Determine the (X, Y) coordinate at the center of the cell enclosing the given text.  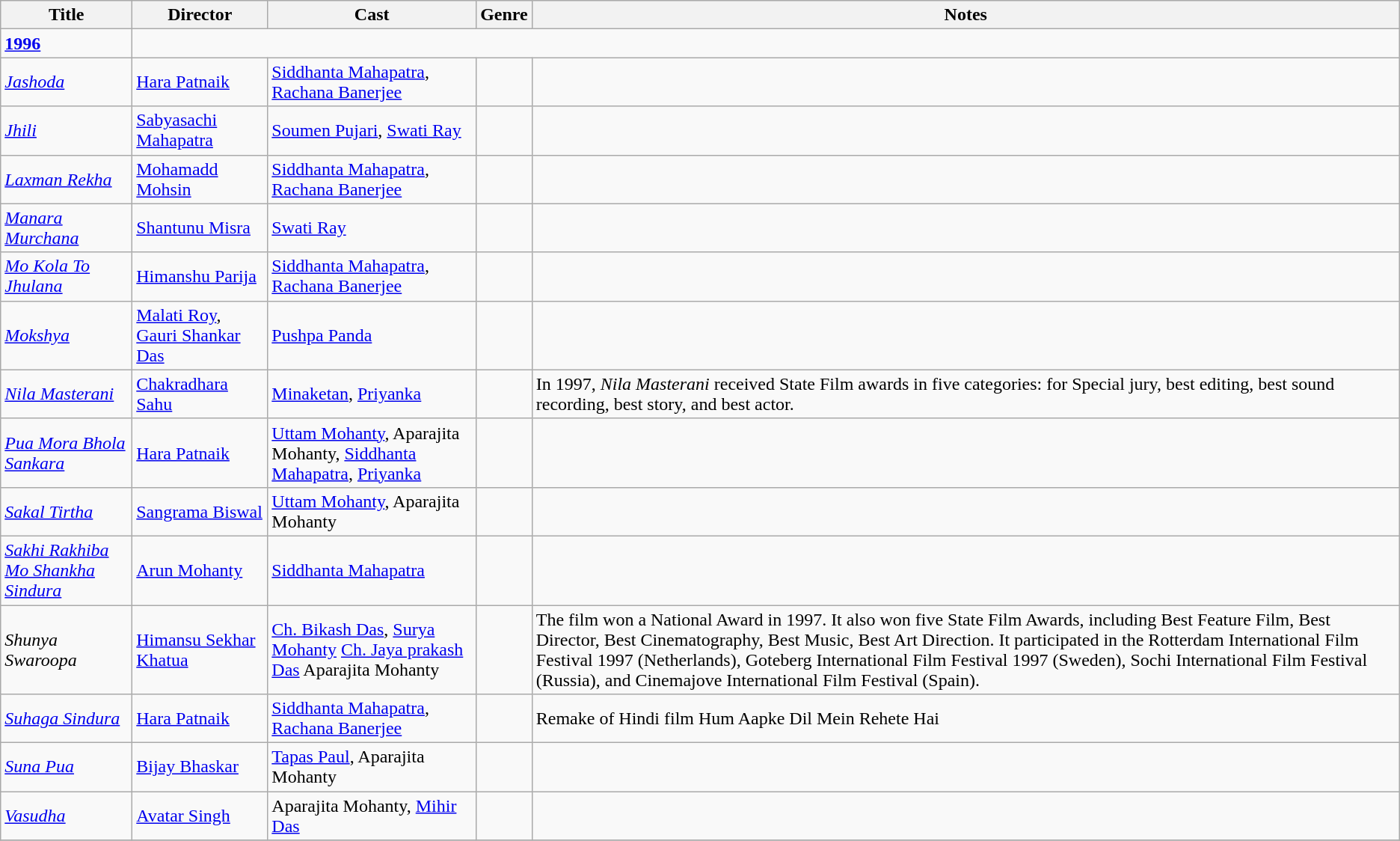
Title (67, 15)
Suhaga Sindura (67, 718)
Shunya Swaroopa (67, 649)
Minaketan, Priyanka (372, 394)
Himanshu Parija (200, 277)
Nila Masterani (67, 394)
Arun Mohanty (200, 570)
Shantunu Misra (200, 227)
Genre (504, 15)
Mo Kola To Jhulana (67, 277)
Uttam Mohanty, Aparajita Mohanty, Siddhanta Mahapatra, Priyanka (372, 453)
Avatar Singh (200, 816)
Swati Ray (372, 227)
Himansu Sekhar Khatua (200, 649)
Uttam Mohanty, Aparajita Mohanty (372, 512)
1996 (67, 43)
Sakal Tirtha (67, 512)
Remake of Hindi film Hum Aapke Dil Mein Rehete Hai (965, 718)
Sabyasachi Mahapatra (200, 130)
Pua Mora Bhola Sankara (67, 453)
Cast (372, 15)
Notes (965, 15)
Jhili (67, 130)
Soumen Pujari, Swati Ray (372, 130)
Manara Murchana (67, 227)
Sangrama Biswal (200, 512)
Mokshya (67, 335)
Suna Pua (67, 768)
Ch. Bikash Das, Surya Mohanty Ch. Jaya prakash Das Aparajita Mohanty (372, 649)
Tapas Paul, Aparajita Mohanty (372, 768)
Director (200, 15)
Pushpa Panda (372, 335)
Jashoda (67, 82)
Bijay Bhaskar (200, 768)
Vasudha (67, 816)
Aparajita Mohanty, Mihir Das (372, 816)
Chakradhara Sahu (200, 394)
Laxman Rekha (67, 180)
Siddhanta Mahapatra (372, 570)
Malati Roy, Gauri Shankar Das (200, 335)
Mohamadd Mohsin (200, 180)
Sakhi Rakhiba Mo Shankha Sindura (67, 570)
